Identify which cell holds the provided text, then report its [X, Y] central coordinate. 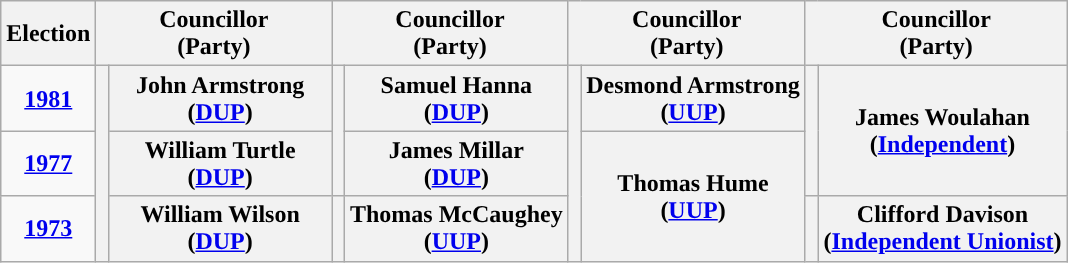
Desmond Armstrong (UUP) [694, 98]
Clifford Davison (Independent Unionist) [942, 228]
Thomas Hume (UUP) [694, 196]
Thomas McCaughey (UUP) [456, 228]
Election [48, 34]
William Turtle (DUP) [220, 164]
William Wilson (DUP) [220, 228]
James Woulahan (Independent) [942, 131]
1973 [48, 228]
Samuel Hanna (DUP) [456, 98]
John Armstrong (DUP) [220, 98]
1977 [48, 164]
1981 [48, 98]
James Millar (DUP) [456, 164]
